Detect which cell encompasses the target text, then output its [X, Y] center coordinate. 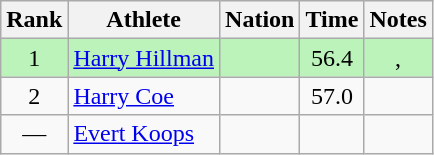
Time [332, 20]
56.4 [332, 58]
Harry Coe [144, 96]
Harry Hillman [144, 58]
Athlete [144, 20]
57.0 [332, 96]
Evert Koops [144, 134]
Notes [398, 20]
, [398, 58]
— [34, 134]
1 [34, 58]
Rank [34, 20]
2 [34, 96]
Nation [260, 20]
